Locate the cell with the specified text and output its (x, y) center coordinate. 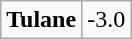
-3.0 (106, 19)
Tulane (42, 19)
